From the cell containing the given text, extract its center point as (X, Y) coordinate. 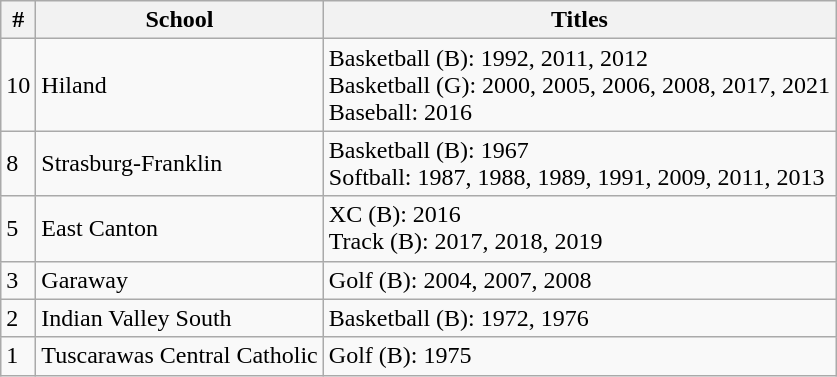
Golf (B): 2004, 2007, 2008 (579, 280)
Strasburg-Franklin (180, 164)
Tuscarawas Central Catholic (180, 356)
1 (18, 356)
10 (18, 85)
Golf (B): 1975 (579, 356)
2 (18, 318)
# (18, 20)
East Canton (180, 228)
Hiland (180, 85)
3 (18, 280)
Titles (579, 20)
Basketball (B): 1992, 2011, 2012Basketball (G): 2000, 2005, 2006, 2008, 2017, 2021Baseball: 2016 (579, 85)
Basketball (B): 1967Softball: 1987, 1988, 1989, 1991, 2009, 2011, 2013 (579, 164)
Basketball (B): 1972, 1976 (579, 318)
5 (18, 228)
Indian Valley South (180, 318)
Garaway (180, 280)
School (180, 20)
XC (B): 2016Track (B): 2017, 2018, 2019 (579, 228)
8 (18, 164)
